Capture the cell that displays the provided text and extract its (x, y) central coordinate. 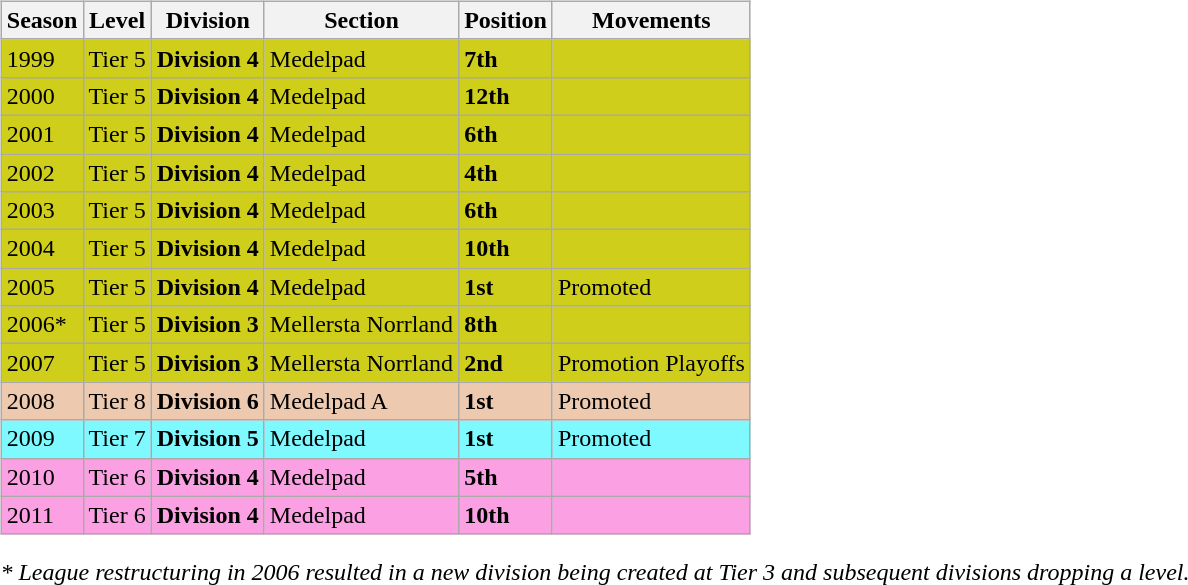
2001 (42, 134)
2008 (42, 401)
2002 (42, 173)
2004 (42, 249)
2003 (42, 211)
4th (506, 173)
Division 6 (208, 401)
Tier 8 (117, 401)
2009 (42, 439)
2010 (42, 477)
Medelpad A (361, 401)
Season (42, 20)
12th (506, 96)
Position (506, 20)
2006* (42, 325)
Level (117, 20)
Movements (651, 20)
1999 (42, 58)
Division (208, 20)
8th (506, 325)
2011 (42, 515)
2005 (42, 287)
5th (506, 477)
7th (506, 58)
2nd (506, 363)
2007 (42, 363)
Section (361, 20)
Promotion Playoffs (651, 363)
Tier 7 (117, 439)
2000 (42, 96)
Division 5 (208, 439)
